Return the (x, y) coordinate for the center point of the cell that contains the specified text.  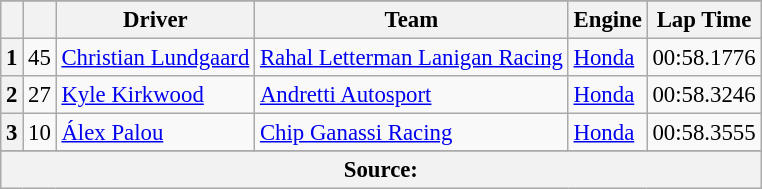
Source: (381, 170)
Team (412, 20)
Engine (608, 20)
Kyle Kirkwood (156, 95)
1 (12, 58)
Lap Time (704, 20)
3 (12, 133)
Chip Ganassi Racing (412, 133)
00:58.3246 (704, 95)
27 (40, 95)
Álex Palou (156, 133)
00:58.1776 (704, 58)
45 (40, 58)
Rahal Letterman Lanigan Racing (412, 58)
Driver (156, 20)
10 (40, 133)
00:58.3555 (704, 133)
Andretti Autosport (412, 95)
2 (12, 95)
Christian Lundgaard (156, 58)
